Find where the given text appears and provide that cell's center as [X, Y] coordinate. 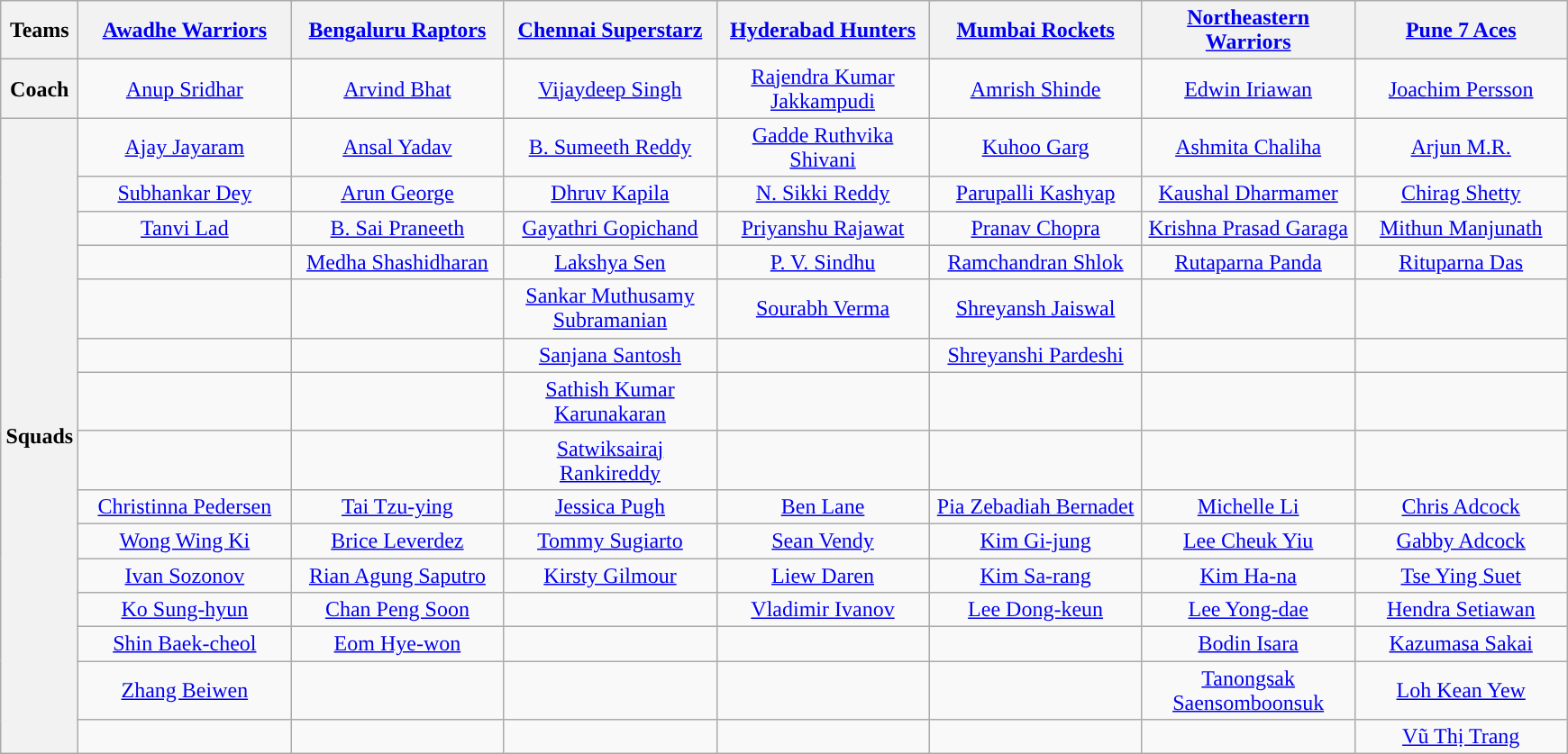
Brice Leverdez [397, 541]
Hendra Setiawan [1461, 610]
Sathish Kumar Karunakaran [610, 402]
Liew Daren [823, 576]
Awadhe Warriors [185, 31]
Lee Cheuk Yiu [1248, 541]
Sanjana Santosh [610, 355]
Vũ Thị Trang [1461, 737]
Ko Sung-hyun [185, 610]
Gayathri Gopichand [610, 228]
Kim Gi-jung [1035, 541]
Lee Yong-dae [1248, 610]
Bengaluru Raptors [397, 31]
Krishna Prasad Garaga [1248, 228]
Lee Dong-keun [1035, 610]
B. Sai Praneeth [397, 228]
B. Sumeeth Reddy [610, 148]
Rian Agung Saputro [397, 576]
Jessica Pugh [610, 506]
Pia Zebadiah Bernadet [1035, 506]
Mumbai Rockets [1035, 31]
Vladimir Ivanov [823, 610]
Rajendra Kumar Jakkampudi [823, 88]
Chirag Shetty [1461, 194]
Arvind Bhat [397, 88]
N. Sikki Reddy [823, 194]
Edwin Iriawan [1248, 88]
Satwiksairaj Rankireddy [610, 459]
Ben Lane [823, 506]
Shin Baek-cheol [185, 644]
Anup Sridhar [185, 88]
Subhankar Dey [185, 194]
Squads [40, 436]
Amrish Shinde [1035, 88]
Dhruv Kapila [610, 194]
Tai Tzu-ying [397, 506]
Eom Hye-won [397, 644]
Ajay Jayaram [185, 148]
Hyderabad Hunters [823, 31]
Kuhoo Garg [1035, 148]
Pune 7 Aces [1461, 31]
Sean Vendy [823, 541]
Priyanshu Rajawat [823, 228]
Kazumasa Sakai [1461, 644]
Coach [40, 88]
Kirsty Gilmour [610, 576]
Bodin Isara [1248, 644]
Michelle Li [1248, 506]
Shreyanshi Pardeshi [1035, 355]
Lakshya Sen [610, 262]
Rutaparna Panda [1248, 262]
Kim Ha-na [1248, 576]
Zhang Beiwen [185, 690]
Rituparna Das [1461, 262]
Christinna Pedersen [185, 506]
Chennai Superstarz [610, 31]
Arjun M.R. [1461, 148]
Parupalli Kashyap [1035, 194]
Wong Wing Ki [185, 541]
Ramchandran Shlok [1035, 262]
Ivan Sozonov [185, 576]
Gabby Adcock [1461, 541]
Medha Shashidharan [397, 262]
Northeastern Warriors [1248, 31]
Pranav Chopra [1035, 228]
Ashmita Chaliha [1248, 148]
Loh Kean Yew [1461, 690]
Tanvi Lad [185, 228]
Sourabh Verma [823, 308]
Chan Peng Soon [397, 610]
Teams [40, 31]
Shreyansh Jaiswal [1035, 308]
Gadde Ruthvika Shivani [823, 148]
Arun George [397, 194]
Mithun Manjunath [1461, 228]
Ansal Yadav [397, 148]
Chris Adcock [1461, 506]
P. V. Sindhu [823, 262]
Tommy Sugiarto [610, 541]
Joachim Persson [1461, 88]
Sankar Muthusamy Subramanian [610, 308]
Kim Sa-rang [1035, 576]
Tanongsak Saensomboonsuk [1248, 690]
Vijaydeep Singh [610, 88]
Kaushal Dharmamer [1248, 194]
Tse Ying Suet [1461, 576]
